Capture the cell that displays the provided text and extract its [X, Y] central coordinate. 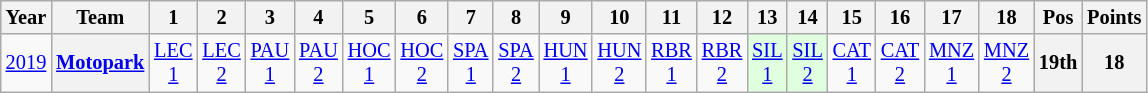
PAU1 [270, 63]
1 [173, 17]
8 [516, 17]
6 [422, 17]
Team [100, 17]
17 [952, 17]
HUN2 [619, 63]
CAT1 [852, 63]
Year [26, 17]
15 [852, 17]
10 [619, 17]
5 [370, 17]
9 [566, 17]
SIL1 [767, 63]
PAU2 [318, 63]
LEC2 [221, 63]
14 [807, 17]
16 [900, 17]
MNZ2 [1006, 63]
2 [221, 17]
LEC1 [173, 63]
19th [1058, 63]
3 [270, 17]
Pos [1058, 17]
12 [722, 17]
4 [318, 17]
2019 [26, 63]
Points [1114, 17]
RBR1 [671, 63]
Motopark [100, 63]
RBR2 [722, 63]
7 [470, 17]
SPA2 [516, 63]
11 [671, 17]
MNZ1 [952, 63]
SIL2 [807, 63]
HOC2 [422, 63]
SPA1 [470, 63]
13 [767, 17]
HUN1 [566, 63]
CAT2 [900, 63]
HOC1 [370, 63]
